Find where the given text appears and provide that cell's center as (x, y) coordinate. 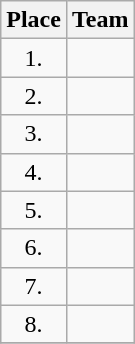
4. (34, 172)
2. (34, 96)
7. (34, 286)
Team (100, 20)
8. (34, 324)
Place (34, 20)
3. (34, 134)
1. (34, 58)
6. (34, 248)
5. (34, 210)
